Extract the [x, y] coordinate from the center of the cell holding the provided text.  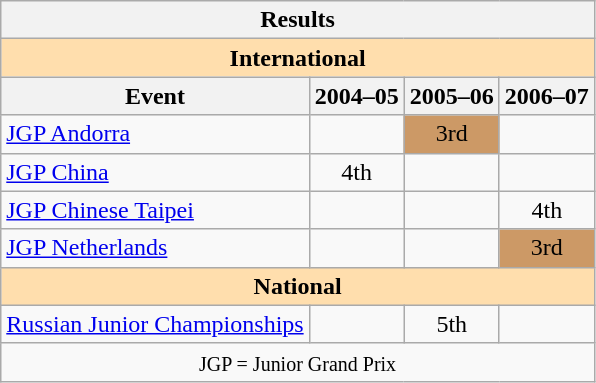
Russian Junior Championships [155, 324]
JGP Andorra [155, 134]
JGP = Junior Grand Prix [298, 362]
2006–07 [546, 96]
JGP Chinese Taipei [155, 210]
National [298, 286]
JGP Netherlands [155, 248]
5th [452, 324]
2004–05 [356, 96]
Results [298, 20]
JGP China [155, 172]
Event [155, 96]
International [298, 58]
2005–06 [452, 96]
